Locate the cell with the specified text and output its [X, Y] center coordinate. 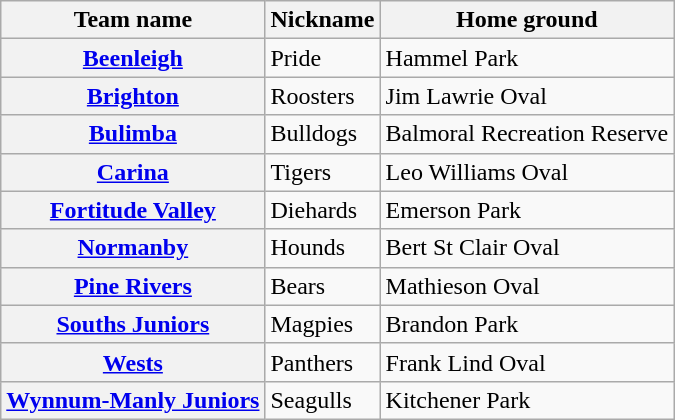
Seagulls [322, 400]
Roosters [322, 96]
Wynnum-Manly Juniors [133, 400]
Magpies [322, 324]
Frank Lind Oval [527, 362]
Hammel Park [527, 58]
Beenleigh [133, 58]
Emerson Park [527, 210]
Hounds [322, 248]
Nickname [322, 20]
Balmoral Recreation Reserve [527, 134]
Mathieson Oval [527, 286]
Brandon Park [527, 324]
Bears [322, 286]
Wests [133, 362]
Bert St Clair Oval [527, 248]
Jim Lawrie Oval [527, 96]
Souths Juniors [133, 324]
Bulimba [133, 134]
Leo Williams Oval [527, 172]
Diehards [322, 210]
Pride [322, 58]
Carina [133, 172]
Brighton [133, 96]
Bulldogs [322, 134]
Fortitude Valley [133, 210]
Home ground [527, 20]
Normanby [133, 248]
Pine Rivers [133, 286]
Kitchener Park [527, 400]
Tigers [322, 172]
Panthers [322, 362]
Team name [133, 20]
